Scan for the cell matching the given text and deliver its (x, y) coordinate at center. 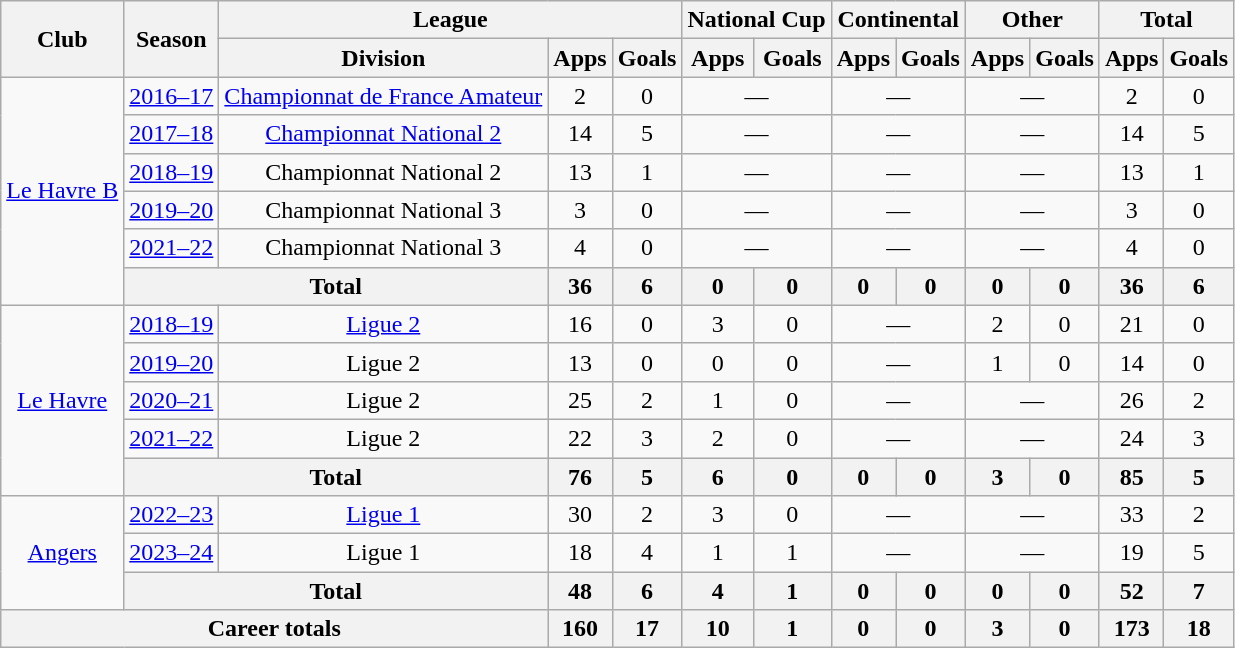
33 (1131, 515)
10 (718, 629)
24 (1131, 438)
2023–24 (172, 553)
160 (580, 629)
76 (580, 477)
2020–21 (172, 400)
30 (580, 515)
85 (1131, 477)
Career totals (274, 629)
7 (1199, 591)
48 (580, 591)
173 (1131, 629)
2022–23 (172, 515)
Continental (898, 20)
Other (1032, 20)
16 (580, 324)
Angers (62, 553)
Season (172, 39)
17 (647, 629)
21 (1131, 324)
League (450, 20)
52 (1131, 591)
2017–18 (172, 134)
26 (1131, 400)
19 (1131, 553)
25 (580, 400)
Division (384, 58)
National Cup (756, 20)
Championnat de France Amateur (384, 96)
Le Havre B (62, 191)
Le Havre (62, 400)
22 (580, 438)
Club (62, 39)
2016–17 (172, 96)
